Locate the cell with the specified text and output its [X, Y] center coordinate. 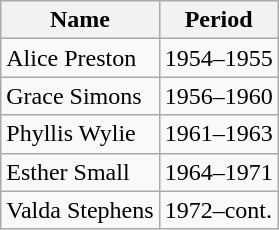
1954–1955 [218, 58]
1956–1960 [218, 96]
Phyllis Wylie [80, 134]
Period [218, 20]
1972–cont. [218, 210]
Valda Stephens [80, 210]
Esther Small [80, 172]
Grace Simons [80, 96]
Name [80, 20]
Alice Preston [80, 58]
1961–1963 [218, 134]
1964–1971 [218, 172]
